Determine the [X, Y] coordinate at the center of the cell enclosing the given text.  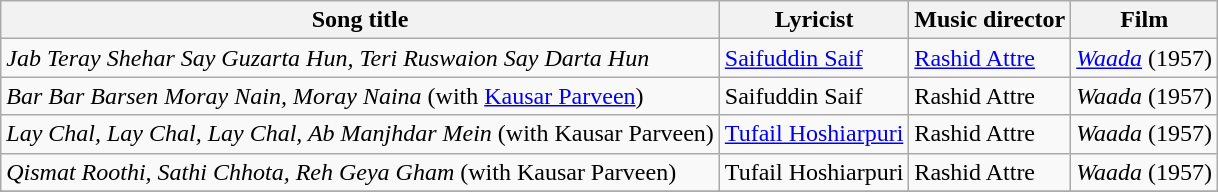
Song title [360, 20]
Jab Teray Shehar Say Guzarta Hun, Teri Ruswaion Say Darta Hun [360, 58]
Film [1144, 20]
Bar Bar Barsen Moray Nain, Moray Naina (with Kausar Parveen) [360, 96]
Lyricist [814, 20]
Music director [990, 20]
Qismat Roothi, Sathi Chhota, Reh Geya Gham (with Kausar Parveen) [360, 172]
Lay Chal, Lay Chal, Lay Chal, Ab Manjhdar Mein (with Kausar Parveen) [360, 134]
